Find where the given text appears and provide that cell's center as [x, y] coordinate. 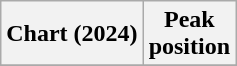
Peakposition [189, 34]
Chart (2024) [72, 34]
